Detect which cell encompasses the target text, then output its (X, Y) center coordinate. 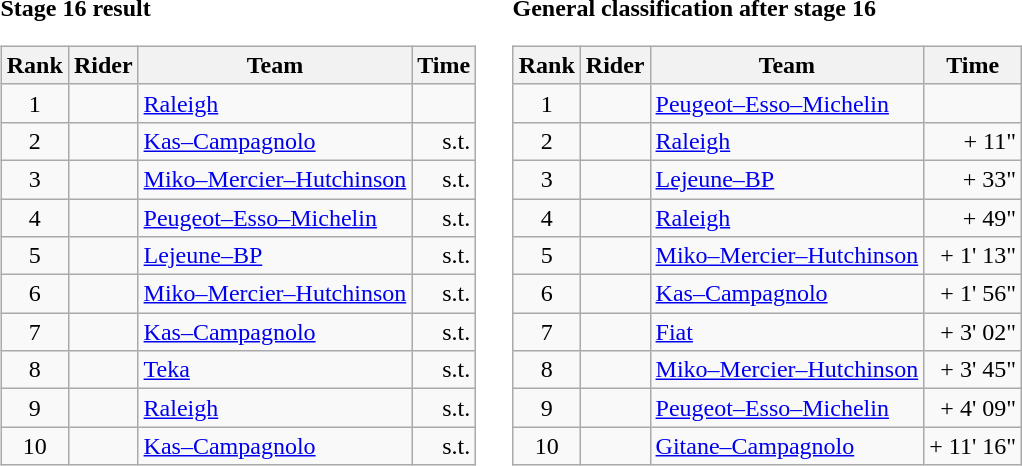
+ 11" (973, 141)
+ 11' 16" (973, 446)
+ 49" (973, 217)
+ 1' 13" (973, 256)
+ 1' 56" (973, 294)
+ 3' 02" (973, 332)
Teka (275, 370)
Fiat (787, 332)
+ 4' 09" (973, 408)
+ 33" (973, 179)
Gitane–Campagnolo (787, 446)
+ 3' 45" (973, 370)
